Return the (X, Y) coordinate for the center point of the cell that contains the specified text.  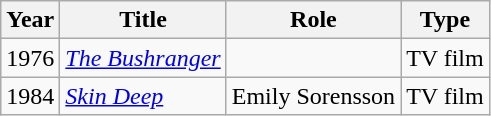
The Bushranger (143, 58)
1976 (30, 58)
Title (143, 20)
Emily Sorensson (313, 96)
Skin Deep (143, 96)
Role (313, 20)
Year (30, 20)
Type (446, 20)
1984 (30, 96)
